Find where the given text appears and provide that cell's center as (X, Y) coordinate. 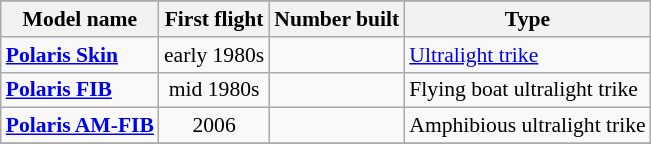
Polaris FIB (80, 90)
Type (527, 19)
Flying boat ultralight trike (527, 90)
Polaris Skin (80, 55)
First flight (214, 19)
Amphibious ultralight trike (527, 126)
Model name (80, 19)
Number built (336, 19)
2006 (214, 126)
Polaris AM-FIB (80, 126)
early 1980s (214, 55)
mid 1980s (214, 90)
Ultralight trike (527, 55)
